Determine the [x, y] coordinate at the center of the cell enclosing the given text.  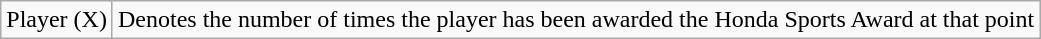
Denotes the number of times the player has been awarded the Honda Sports Award at that point [576, 20]
Player (X) [57, 20]
